Extract the [X, Y] coordinate from the center of the cell holding the provided text.  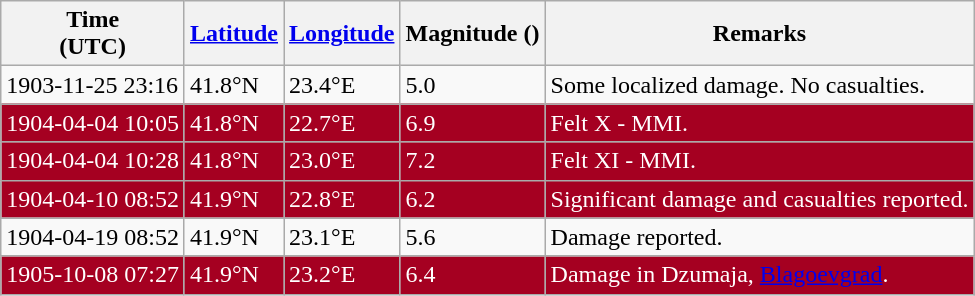
Damage in Dzumaja, Blagoevgrad. [760, 275]
Remarks [760, 34]
1904-04-10 08:52 [93, 199]
1904-04-04 10:28 [93, 161]
6.2 [472, 199]
Felt XI - MMI. [760, 161]
Magnitude () [472, 34]
Latitude [234, 34]
Significant damage and casualties reported. [760, 199]
Felt X - MMI. [760, 123]
1905-10-08 07:27 [93, 275]
23.2°E [342, 275]
Damage reported. [760, 237]
7.2 [472, 161]
Time(UTC) [93, 34]
23.0°E [342, 161]
5.0 [472, 85]
1904-04-04 10:05 [93, 123]
23.4°E [342, 85]
1903-11-25 23:16 [93, 85]
1904-04-19 08:52 [93, 237]
22.7°E [342, 123]
6.9 [472, 123]
22.8°E [342, 199]
23.1°E [342, 237]
Longitude [342, 34]
5.6 [472, 237]
6.4 [472, 275]
Some localized damage. No casualties. [760, 85]
